Scan for the cell matching the given text and deliver its (x, y) coordinate at center. 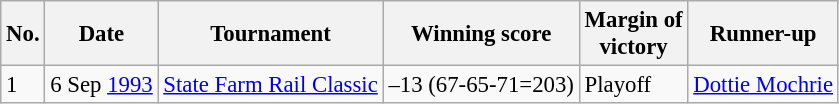
Playoff (634, 85)
No. (23, 34)
Runner-up (763, 34)
6 Sep 1993 (102, 85)
Date (102, 34)
Margin ofvictory (634, 34)
1 (23, 85)
Dottie Mochrie (763, 85)
–13 (67-65-71=203) (481, 85)
Tournament (270, 34)
State Farm Rail Classic (270, 85)
Winning score (481, 34)
